Extract the [x, y] coordinate from the center of the cell holding the provided text.  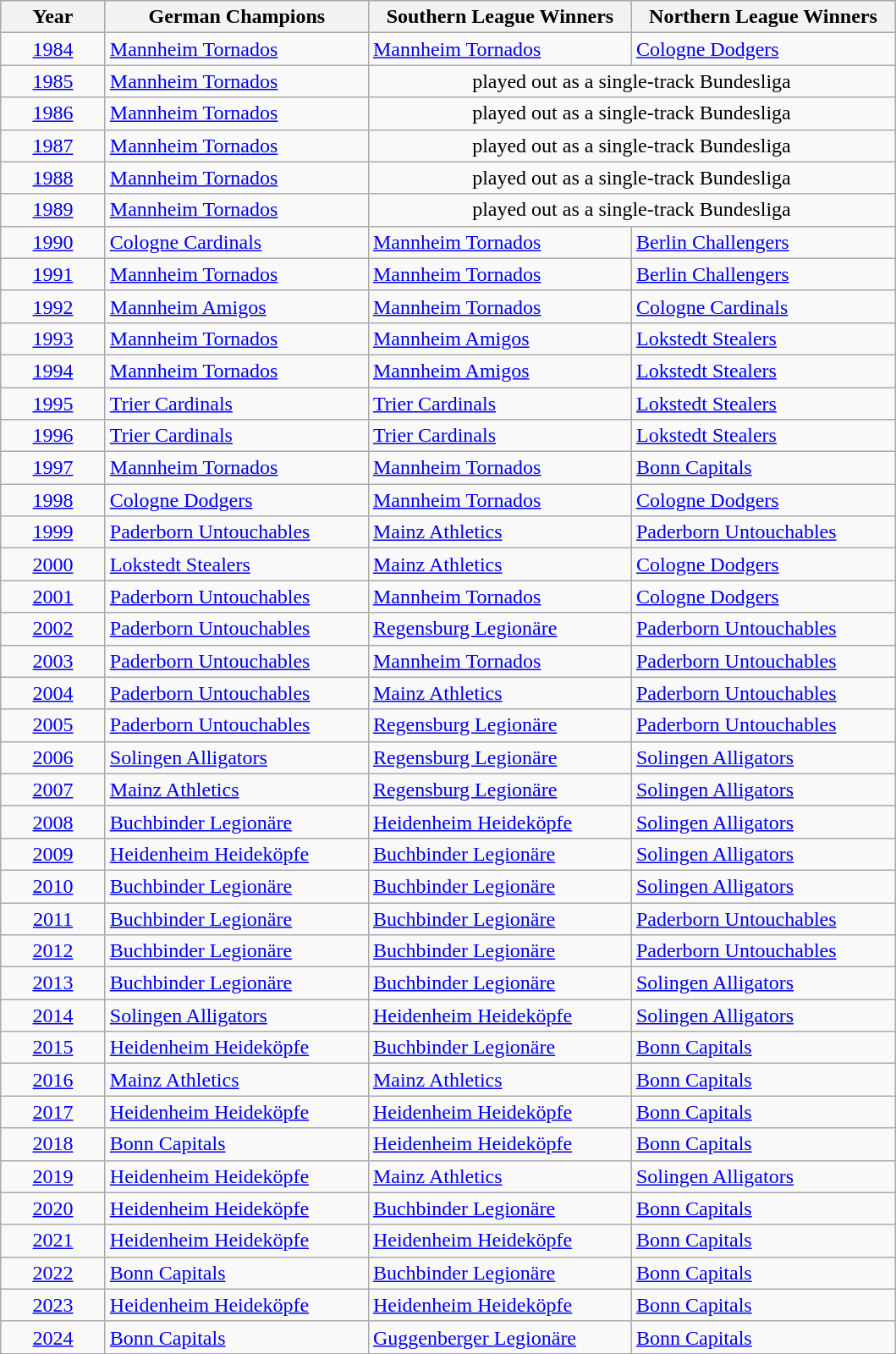
1990 [53, 242]
2023 [53, 1305]
2006 [53, 757]
2020 [53, 1208]
1997 [53, 468]
Southern League Winners [499, 17]
1999 [53, 532]
1996 [53, 436]
Year [53, 17]
2009 [53, 854]
Northern League Winners [763, 17]
1991 [53, 274]
1994 [53, 371]
2014 [53, 1015]
1985 [53, 81]
2011 [53, 918]
2004 [53, 693]
1995 [53, 404]
1987 [53, 146]
2010 [53, 886]
2008 [53, 822]
Guggenberger Legionäre [499, 1337]
1984 [53, 49]
2001 [53, 597]
2022 [53, 1273]
1998 [53, 500]
2013 [53, 983]
1992 [53, 306]
German Champions [237, 17]
2019 [53, 1176]
2005 [53, 725]
2007 [53, 790]
2015 [53, 1048]
2017 [53, 1112]
1986 [53, 113]
1988 [53, 178]
2024 [53, 1337]
2003 [53, 661]
2021 [53, 1241]
2018 [53, 1144]
1989 [53, 210]
1993 [53, 338]
2000 [53, 564]
2012 [53, 951]
2016 [53, 1080]
2002 [53, 629]
